Detect which cell encompasses the target text, then output its [X, Y] center coordinate. 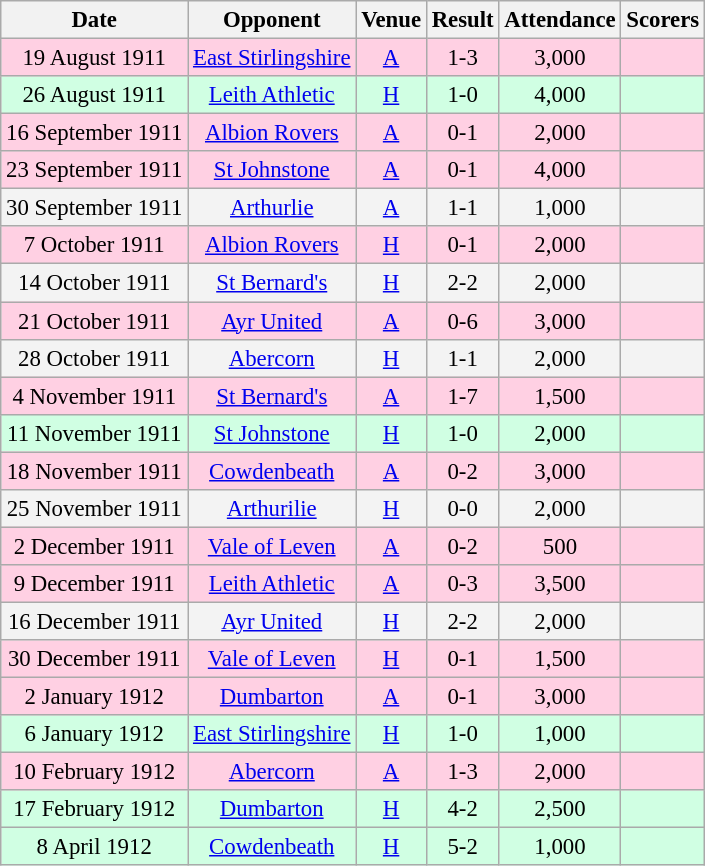
4-2 [462, 809]
Scorers [663, 20]
Date [94, 20]
0-3 [462, 584]
2 January 1912 [94, 697]
10 February 1912 [94, 772]
11 November 1911 [94, 433]
6 January 1912 [94, 734]
Opponent [272, 20]
17 February 1912 [94, 809]
23 September 1911 [94, 170]
16 September 1911 [94, 133]
Attendance [560, 20]
4 November 1911 [94, 396]
25 November 1911 [94, 509]
500 [560, 546]
1-7 [462, 396]
19 August 1911 [94, 58]
Result [462, 20]
3,500 [560, 584]
8 April 1912 [94, 847]
18 November 1911 [94, 471]
5-2 [462, 847]
14 October 1911 [94, 283]
7 October 1911 [94, 245]
21 October 1911 [94, 321]
Venue [392, 20]
2,500 [560, 809]
0-6 [462, 321]
26 August 1911 [94, 95]
30 September 1911 [94, 208]
28 October 1911 [94, 358]
2 December 1911 [94, 546]
0-0 [462, 509]
30 December 1911 [94, 659]
Arthurlie [272, 208]
16 December 1911 [94, 621]
9 December 1911 [94, 584]
Arthurilie [272, 509]
